Search for the cell housing the specified text and yield its [X, Y] center coordinate. 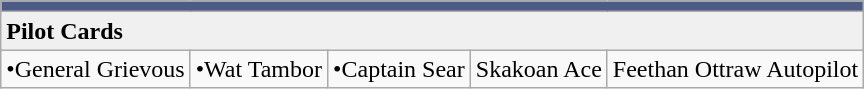
•Captain Sear [400, 69]
Pilot Cards [432, 31]
•Wat Tambor [258, 69]
•General Grievous [96, 69]
Skakoan Ace [538, 69]
Feethan Ottraw Autopilot [735, 69]
